Provide the [X, Y] coordinate of the cell's center where the given text is located.  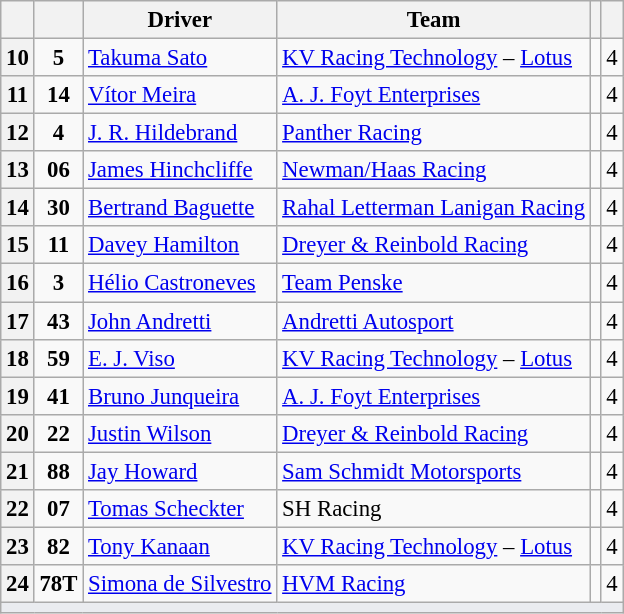
E. J. Viso [180, 358]
5 [58, 58]
59 [58, 358]
82 [58, 546]
Bruno Junqueira [180, 396]
12 [18, 133]
30 [58, 208]
07 [58, 509]
Davey Hamilton [180, 245]
Tomas Scheckter [180, 509]
Andretti Autosport [434, 321]
18 [18, 358]
Newman/Haas Racing [434, 170]
Panther Racing [434, 133]
10 [18, 58]
Driver [180, 20]
Hélio Castroneves [180, 283]
Sam Schmidt Motorsports [434, 471]
78T [58, 584]
James Hinchcliffe [180, 170]
23 [18, 546]
19 [18, 396]
41 [58, 396]
Tony Kanaan [180, 546]
SH Racing [434, 509]
John Andretti [180, 321]
Rahal Letterman Lanigan Racing [434, 208]
16 [18, 283]
43 [58, 321]
17 [18, 321]
13 [18, 170]
06 [58, 170]
Team Penske [434, 283]
Vítor Meira [180, 95]
88 [58, 471]
24 [18, 584]
Jay Howard [180, 471]
Team [434, 20]
HVM Racing [434, 584]
20 [18, 433]
Simona de Silvestro [180, 584]
21 [18, 471]
3 [58, 283]
Justin Wilson [180, 433]
15 [18, 245]
J. R. Hildebrand [180, 133]
Takuma Sato [180, 58]
Bertrand Baguette [180, 208]
